Capture the cell that displays the provided text and extract its [x, y] central coordinate. 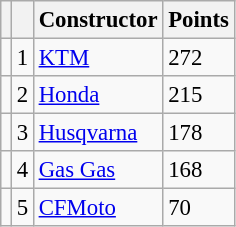
Gas Gas [98, 170]
5 [22, 208]
70 [198, 208]
168 [198, 170]
3 [22, 133]
Honda [98, 95]
178 [198, 133]
2 [22, 95]
272 [198, 58]
CFMoto [98, 208]
4 [22, 170]
1 [22, 58]
Constructor [98, 20]
Points [198, 20]
Husqvarna [98, 133]
215 [198, 95]
KTM [98, 58]
